For the text-containing cell, return its midpoint in (X, Y) coordinate format. 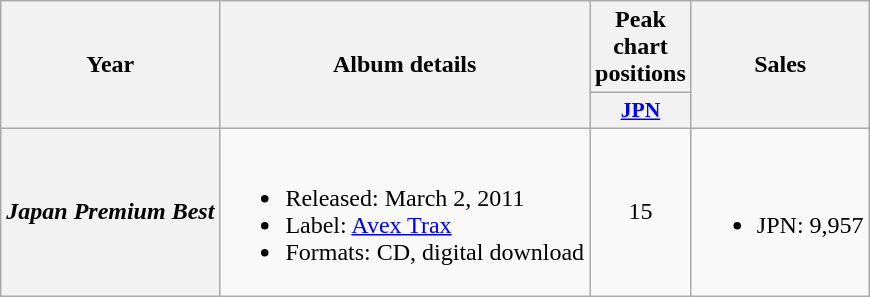
Album details (405, 65)
Peak chart positions (641, 47)
Year (110, 65)
Sales (780, 65)
Japan Premium Best (110, 212)
15 (641, 212)
JPN (641, 111)
Released: March 2, 2011Label: Avex TraxFormats: CD, digital download (405, 212)
JPN: 9,957 (780, 212)
